From the cell containing the given text, extract its center point as [x, y] coordinate. 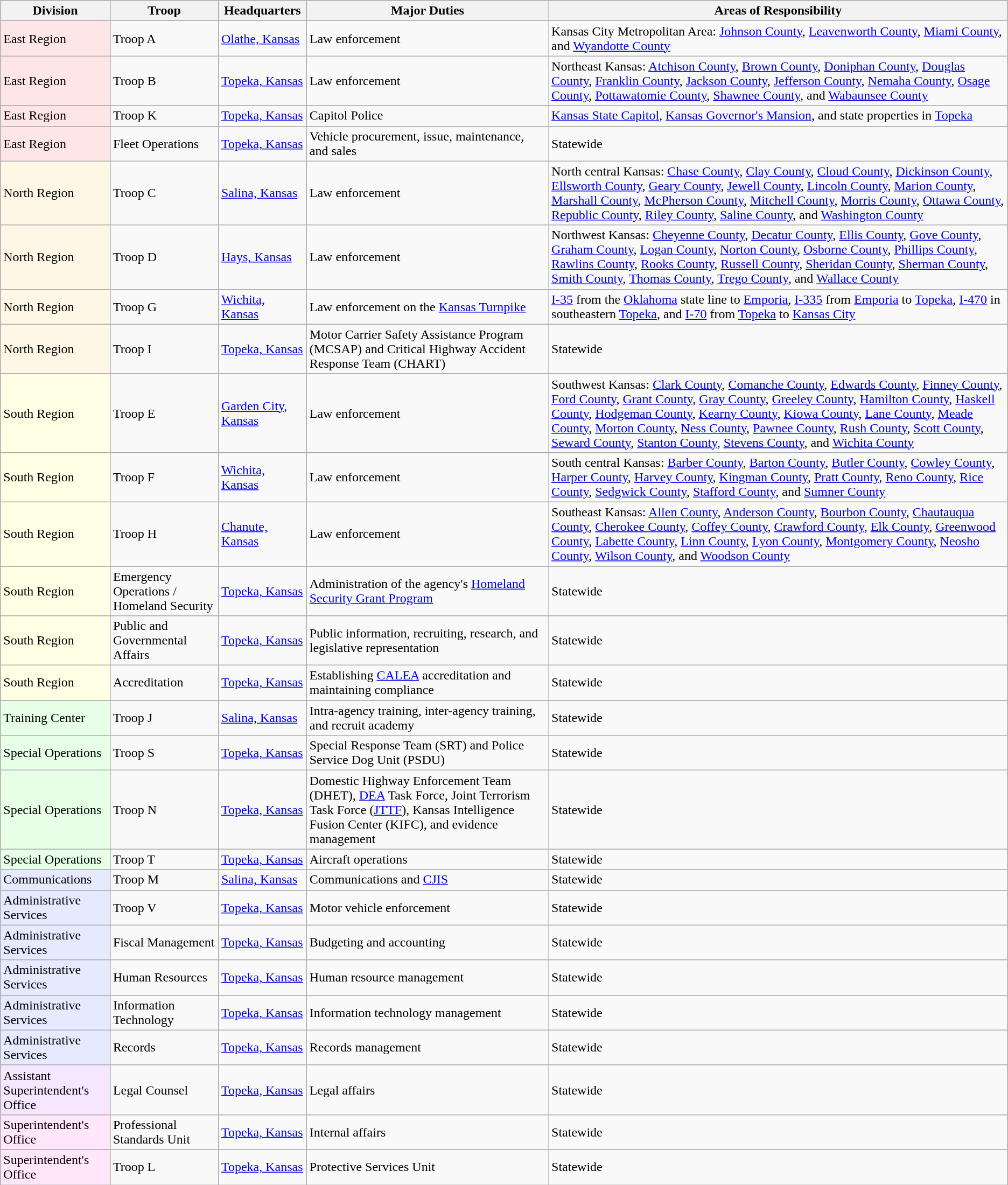
Troop D [164, 257]
Troop A [164, 39]
Troop C [164, 193]
Troop G [164, 307]
Communications and CJIS [428, 880]
Troop [164, 11]
Troop F [164, 477]
Troop H [164, 534]
Information Technology [164, 1012]
Capitol Police [428, 116]
Troop M [164, 880]
Administration of the agency's Homeland Security Grant Program [428, 591]
Fleet Operations [164, 143]
Legal Counsel [164, 1090]
Emergency Operations / Homeland Security [164, 591]
Troop N [164, 810]
Olathe, Kansas [262, 39]
Troop K [164, 116]
Troop B [164, 81]
Budgeting and accounting [428, 942]
Assistant Superintendent's Office [55, 1090]
Garden City, Kansas [262, 413]
Troop L [164, 1167]
Troop V [164, 908]
Human resource management [428, 978]
Communications [55, 880]
Law enforcement on the Kansas Turnpike [428, 307]
Information technology management [428, 1012]
Troop T [164, 859]
Areas of Responsibility [779, 11]
Troop I [164, 349]
Troop J [164, 718]
Vehicle procurement, issue, maintenance, and sales [428, 143]
Intra-agency training, inter-agency training, and recruit academy [428, 718]
Aircraft operations [428, 859]
Motor Carrier Safety Assistance Program (MCSAP) and Critical Highway Accident Response Team (CHART) [428, 349]
Internal affairs [428, 1132]
Human Resources [164, 978]
Special Response Team (SRT) and Police Service Dog Unit (PSDU) [428, 753]
Hays, Kansas [262, 257]
Establishing CALEA accreditation and maintaining compliance [428, 683]
Chanute, Kansas [262, 534]
Fiscal Management [164, 942]
Training Center [55, 718]
Legal affairs [428, 1090]
Kansas State Capitol, Kansas Governor's Mansion, and state properties in Topeka [779, 116]
Major Duties [428, 11]
Accreditation [164, 683]
Public information, recruiting, research, and legislative representation [428, 641]
Kansas City Metropolitan Area: Johnson County, Leavenworth County, Miami County, and Wyandotte County [779, 39]
Public and Governmental Affairs [164, 641]
Motor vehicle enforcement [428, 908]
I-35 from the Oklahoma state line to Emporia, I-335 from Emporia to Topeka, I-470 in southeastern Topeka, and I-70 from Topeka to Kansas City [779, 307]
Troop S [164, 753]
Records [164, 1048]
Professional Standards Unit [164, 1132]
Headquarters [262, 11]
Records management [428, 1048]
Troop E [164, 413]
Division [55, 11]
Protective Services Unit [428, 1167]
